Return (X, Y) of the center of cell containing provided text 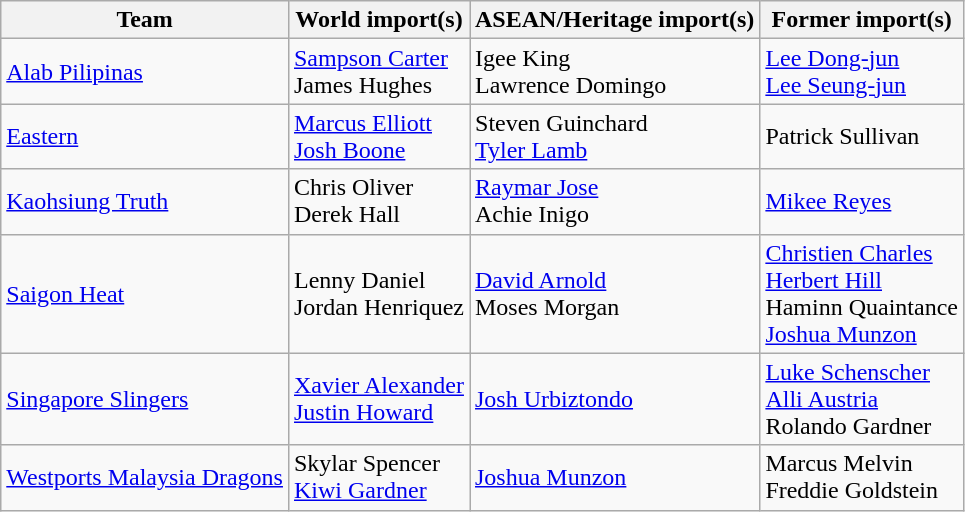
Lee Dong-jun Lee Seung-jun (862, 72)
Joshua Munzon (615, 478)
Former import(s) (862, 20)
Saigon Heat (145, 294)
Patrick Sullivan (862, 136)
Chris Oliver Derek Hall (378, 202)
Team (145, 20)
Eastern (145, 136)
Christien Charles Herbert Hill Haminn Quaintance Joshua Munzon (862, 294)
Igee King Lawrence Domingo (615, 72)
ASEAN/Heritage import(s) (615, 20)
Marcus Melvin Freddie Goldstein (862, 478)
Raymar Jose Achie Inigo (615, 202)
Josh Urbiztondo (615, 399)
Marcus Elliott Josh Boone (378, 136)
Steven Guinchard Tyler Lamb (615, 136)
Sampson Carter James Hughes (378, 72)
Alab Pilipinas (145, 72)
World import(s) (378, 20)
Xavier Alexander Justin Howard (378, 399)
Skylar Spencer Kiwi Gardner (378, 478)
Lenny Daniel Jordan Henriquez (378, 294)
Singapore Slingers (145, 399)
David Arnold Moses Morgan (615, 294)
Kaohsiung Truth (145, 202)
Mikee Reyes (862, 202)
Luke Schenscher Alli Austria Rolando Gardner (862, 399)
Westports Malaysia Dragons (145, 478)
